Capture the cell that displays the provided text and extract its (x, y) central coordinate. 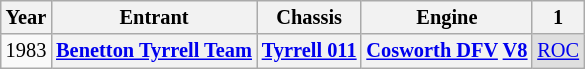
ROC (558, 51)
Engine (446, 17)
Tyrrell 011 (310, 51)
1 (558, 17)
Benetton Tyrrell Team (154, 51)
Chassis (310, 17)
Year (26, 17)
Entrant (154, 17)
Cosworth DFV V8 (446, 51)
1983 (26, 51)
